Provide the [X, Y] coordinate of the cell's center where the given text is located.  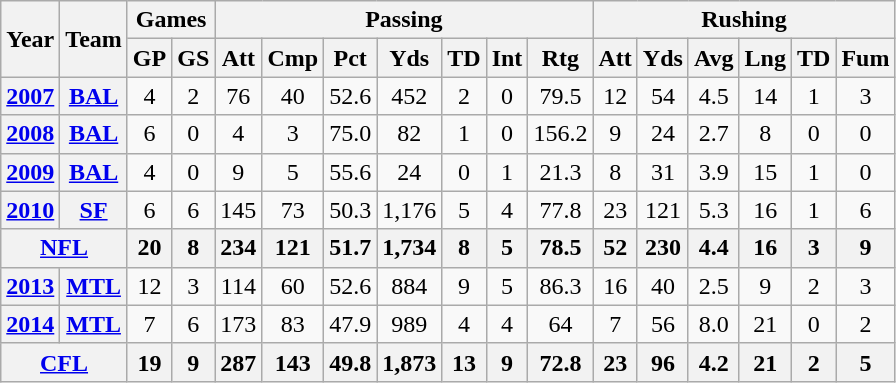
156.2 [560, 134]
1,734 [410, 248]
GP [149, 58]
Rushing [744, 20]
234 [238, 248]
230 [662, 248]
5.3 [714, 210]
83 [293, 324]
Pct [350, 58]
4.4 [714, 248]
77.8 [560, 210]
49.8 [350, 362]
Avg [714, 58]
Rtg [560, 58]
64 [560, 324]
1,176 [410, 210]
79.5 [560, 96]
Team [94, 39]
143 [293, 362]
2007 [30, 96]
Lng [765, 58]
4.5 [714, 96]
2014 [30, 324]
60 [293, 286]
Games [170, 20]
19 [149, 362]
Fum [866, 58]
20 [149, 248]
145 [238, 210]
Int [507, 58]
NFL [64, 248]
96 [662, 362]
2.5 [714, 286]
14 [765, 96]
73 [293, 210]
4.2 [714, 362]
2.7 [714, 134]
13 [464, 362]
1,873 [410, 362]
72.8 [560, 362]
GS [194, 58]
76 [238, 96]
52 [615, 248]
47.9 [350, 324]
2013 [30, 286]
54 [662, 96]
8.0 [714, 324]
2010 [30, 210]
55.6 [350, 172]
2009 [30, 172]
21.3 [560, 172]
287 [238, 362]
86.3 [560, 286]
Cmp [293, 58]
15 [765, 172]
Passing [404, 20]
51.7 [350, 248]
2008 [30, 134]
78.5 [560, 248]
452 [410, 96]
884 [410, 286]
75.0 [350, 134]
82 [410, 134]
3.9 [714, 172]
SF [94, 210]
31 [662, 172]
50.3 [350, 210]
989 [410, 324]
114 [238, 286]
Year [30, 39]
173 [238, 324]
CFL [64, 362]
56 [662, 324]
